Determine the [X, Y] coordinate at the center of the cell enclosing the given text.  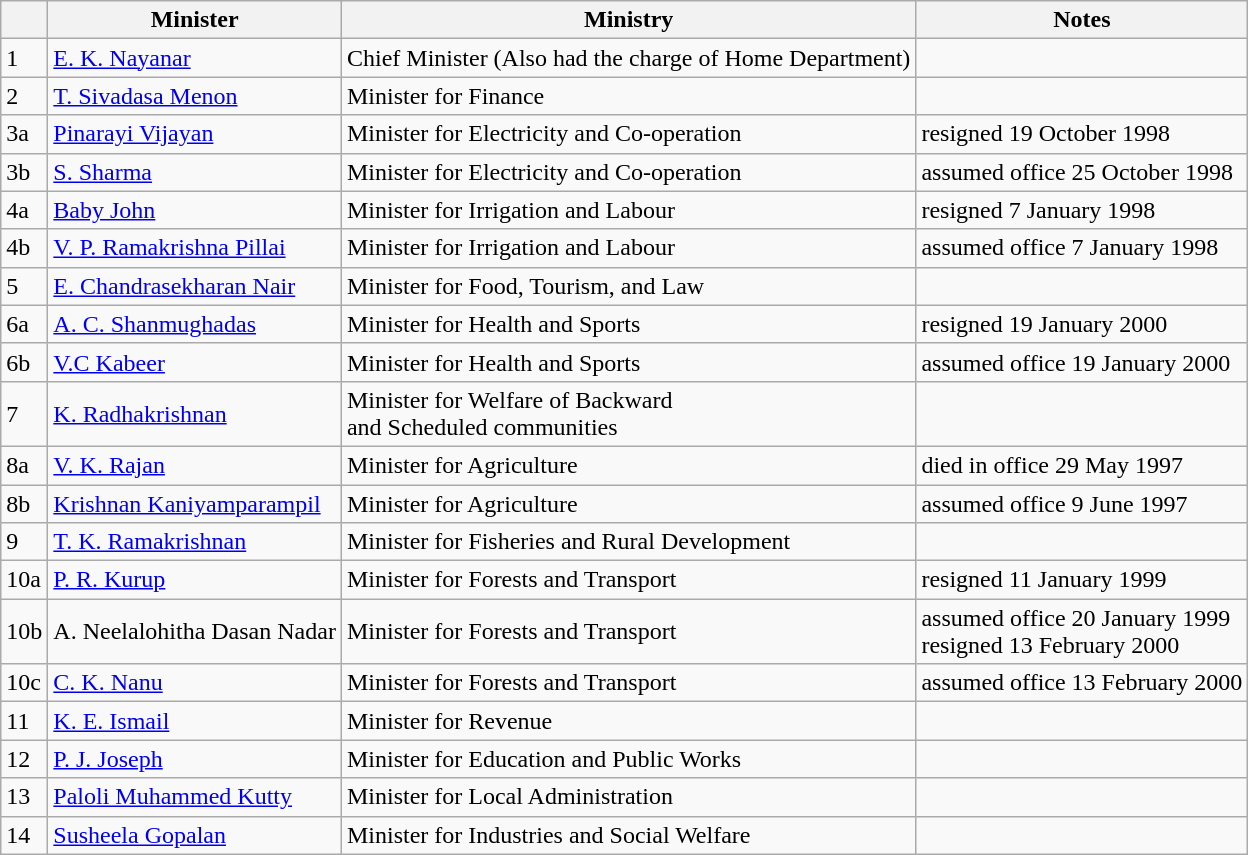
3a [24, 134]
8b [24, 503]
1 [24, 58]
E. K. Nayanar [195, 58]
T. Sivadasa Menon [195, 96]
assumed office 7 January 1998 [1082, 248]
Minister for Food, Tourism, and Law [628, 286]
K. E. Ismail [195, 721]
resigned 11 January 1999 [1082, 580]
P. J. Joseph [195, 759]
Ministry [628, 20]
Minister for Local Administration [628, 797]
8a [24, 465]
assumed office 9 June 1997 [1082, 503]
Susheela Gopalan [195, 835]
4a [24, 210]
6b [24, 362]
Minister for Revenue [628, 721]
Paloli Muhammed Kutty [195, 797]
10b [24, 632]
assumed office 25 October 1998 [1082, 172]
Minister for Industries and Social Welfare [628, 835]
A. Neelalohitha Dasan Nadar [195, 632]
6a [24, 324]
V.C Kabeer [195, 362]
7 [24, 414]
10a [24, 580]
V. K. Rajan [195, 465]
C. K. Nanu [195, 683]
Baby John [195, 210]
10c [24, 683]
12 [24, 759]
Minister for Finance [628, 96]
K. Radhakrishnan [195, 414]
Chief Minister (Also had the charge of Home Department) [628, 58]
Minister for Fisheries and Rural Development [628, 542]
11 [24, 721]
assumed office 20 January 1999resigned 13 February 2000 [1082, 632]
3b [24, 172]
resigned 7 January 1998 [1082, 210]
E. Chandrasekharan Nair [195, 286]
A. C. Shanmughadas [195, 324]
resigned 19 October 1998 [1082, 134]
Minister [195, 20]
V. P. Ramakrishna Pillai [195, 248]
Notes [1082, 20]
4b [24, 248]
died in office 29 May 1997 [1082, 465]
2 [24, 96]
T. K. Ramakrishnan [195, 542]
P. R. Kurup [195, 580]
resigned 19 January 2000 [1082, 324]
14 [24, 835]
assumed office 19 January 2000 [1082, 362]
Krishnan Kaniyamparampil [195, 503]
5 [24, 286]
Minister for Welfare of Backwardand Scheduled communities [628, 414]
S. Sharma [195, 172]
13 [24, 797]
assumed office 13 February 2000 [1082, 683]
Pinarayi Vijayan [195, 134]
9 [24, 542]
Minister for Education and Public Works [628, 759]
